For the text-containing cell, return its midpoint in [x, y] coordinate format. 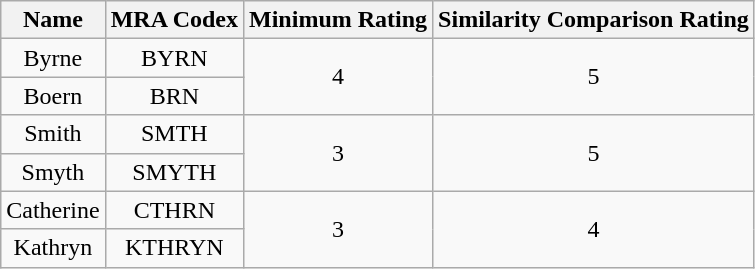
Smith [53, 134]
Minimum Rating [338, 20]
Byrne [53, 58]
BRN [174, 96]
CTHRN [174, 210]
SMYTH [174, 172]
KTHRYN [174, 248]
Name [53, 20]
Kathryn [53, 248]
Catherine [53, 210]
BYRN [174, 58]
MRA Codex [174, 20]
Boern [53, 96]
Smyth [53, 172]
Similarity Comparison Rating [594, 20]
SMTH [174, 134]
